Return (x, y) of the center of cell containing provided text 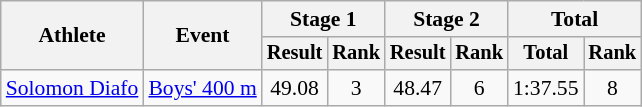
Solomon Diafo (72, 88)
Stage 2 (446, 19)
Stage 1 (324, 19)
48.47 (418, 88)
6 (479, 88)
1:37.55 (546, 88)
3 (356, 88)
Boys' 400 m (202, 88)
8 (613, 88)
Event (202, 36)
49.08 (295, 88)
Athlete (72, 36)
